Output the (x, y) coordinate of the center of the cell containing the given text.  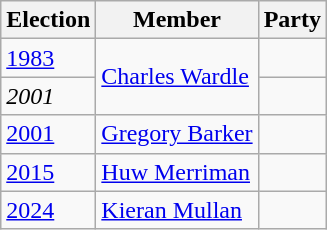
Kieran Mullan (177, 210)
2024 (48, 210)
1983 (48, 58)
Gregory Barker (177, 134)
Party (292, 20)
2015 (48, 172)
Election (48, 20)
Huw Merriman (177, 172)
Member (177, 20)
Charles Wardle (177, 77)
